Capture the cell that displays the provided text and extract its [X, Y] central coordinate. 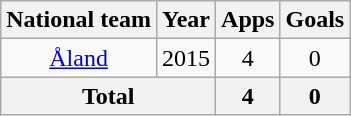
Åland [79, 58]
Goals [315, 20]
National team [79, 20]
Apps [248, 20]
2015 [186, 58]
Year [186, 20]
Total [108, 96]
